Extract the [X, Y] coordinate from the center of the cell holding the provided text.  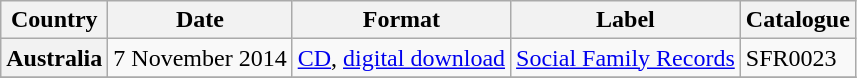
Catalogue [798, 20]
Country [54, 20]
Date [200, 20]
Label [626, 20]
Social Family Records [626, 58]
Australia [54, 58]
7 November 2014 [200, 58]
CD, digital download [401, 58]
Format [401, 20]
SFR0023 [798, 58]
